Provide the (x, y) coordinate of the cell's center where the given text is located.  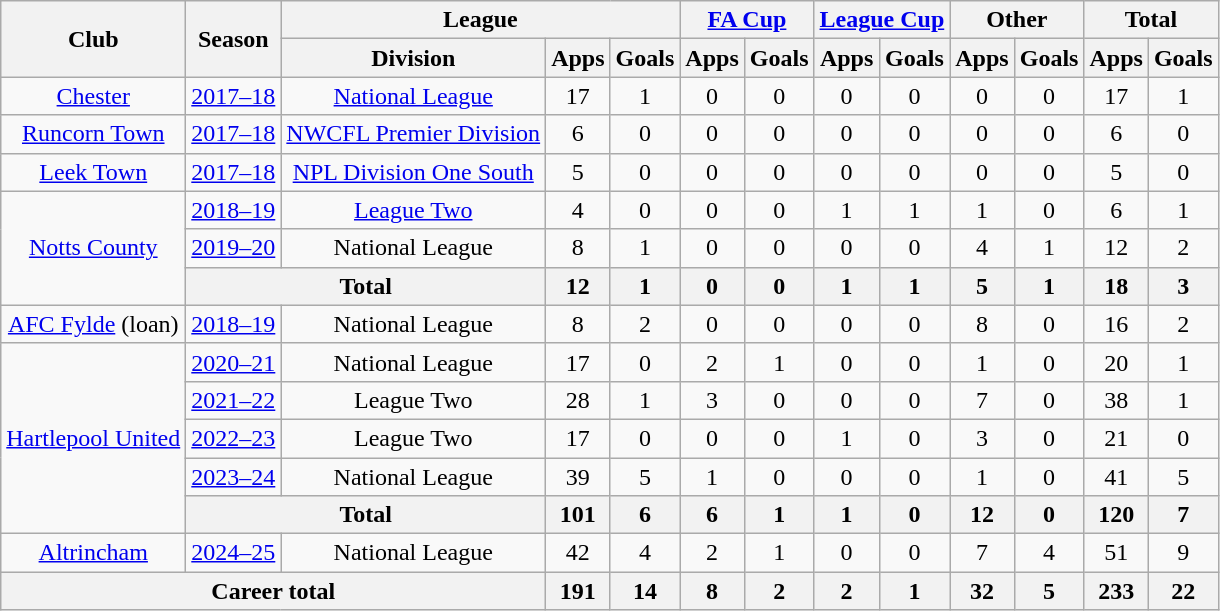
41 (1116, 477)
9 (1183, 553)
League (480, 20)
191 (578, 591)
Season (234, 39)
Chester (94, 96)
21 (1116, 438)
League Cup (882, 20)
Hartlepool United (94, 438)
120 (1116, 515)
Other (1017, 20)
14 (645, 591)
FA Cup (747, 20)
20 (1116, 362)
101 (578, 515)
2022–23 (234, 438)
2020–21 (234, 362)
Club (94, 39)
2021–22 (234, 400)
2019–20 (234, 248)
51 (1116, 553)
32 (982, 591)
Leek Town (94, 172)
AFC Fylde (loan) (94, 324)
Notts County (94, 248)
42 (578, 553)
28 (578, 400)
NPL Division One South (414, 172)
38 (1116, 400)
NWCFL Premier Division (414, 134)
Altrincham (94, 553)
Career total (274, 591)
Runcorn Town (94, 134)
2024–25 (234, 553)
39 (578, 477)
2023–24 (234, 477)
22 (1183, 591)
233 (1116, 591)
18 (1116, 286)
Division (414, 58)
16 (1116, 324)
